Determine the [x, y] coordinate at the center of the cell enclosing the given text.  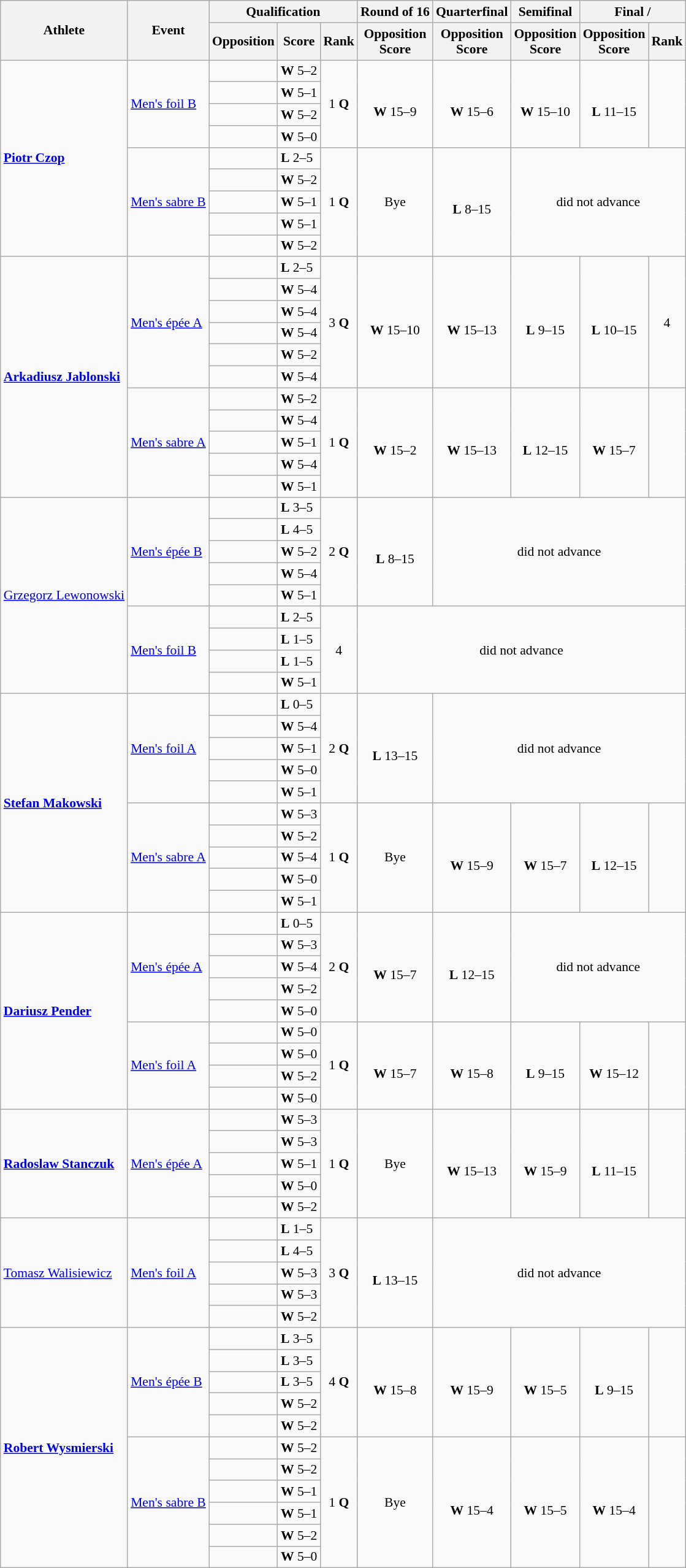
Final / [633, 12]
Score [299, 42]
Robert Wysmierski [64, 1448]
Arkadiusz Jablonski [64, 377]
Dariusz Pender [64, 1011]
4 Q [338, 1382]
Quarterfinal [472, 12]
W 15–12 [614, 1065]
Tomasz Walisiewicz [64, 1273]
Stefan Makowski [64, 803]
W 15–2 [395, 442]
W 15–6 [472, 104]
Semifinal [545, 12]
L 10–15 [614, 323]
Qualification [283, 12]
Opposition [243, 42]
Athlete [64, 31]
Grzegorz Lewonowski [64, 595]
Radoslaw Stanczuk [64, 1164]
Round of 16 [395, 12]
Piotr Czop [64, 158]
Event [168, 31]
